Search for the cell housing the specified text and yield its [X, Y] center coordinate. 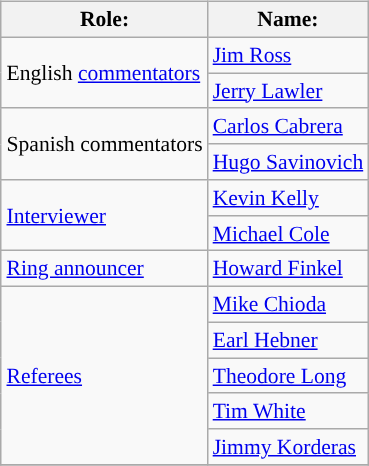
Tim White [288, 411]
Jerry Lawler [288, 91]
Ring announcer [104, 269]
Jim Ross [288, 55]
Carlos Cabrera [288, 126]
Jimmy Korderas [288, 447]
Hugo Savinovich [288, 162]
English commentators [104, 72]
Howard Finkel [288, 269]
Earl Hebner [288, 340]
Kevin Kelly [288, 198]
Theodore Long [288, 376]
Interviewer [104, 216]
Spanish commentators [104, 144]
Referees [104, 376]
Mike Chioda [288, 305]
Name: [288, 20]
Michael Cole [288, 233]
Role: [104, 20]
